Search for the cell housing the specified text and yield its (X, Y) center coordinate. 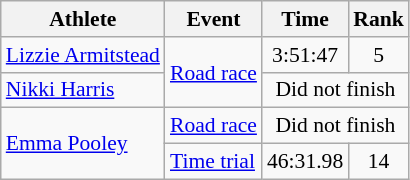
5 (378, 55)
3:51:47 (305, 55)
Event (214, 19)
Time trial (214, 162)
14 (378, 162)
Time (305, 19)
Rank (378, 19)
Lizzie Armitstead (83, 55)
Athlete (83, 19)
46:31.98 (305, 162)
Nikki Harris (83, 90)
Emma Pooley (83, 144)
